Search for the cell housing the specified text and yield its [X, Y] center coordinate. 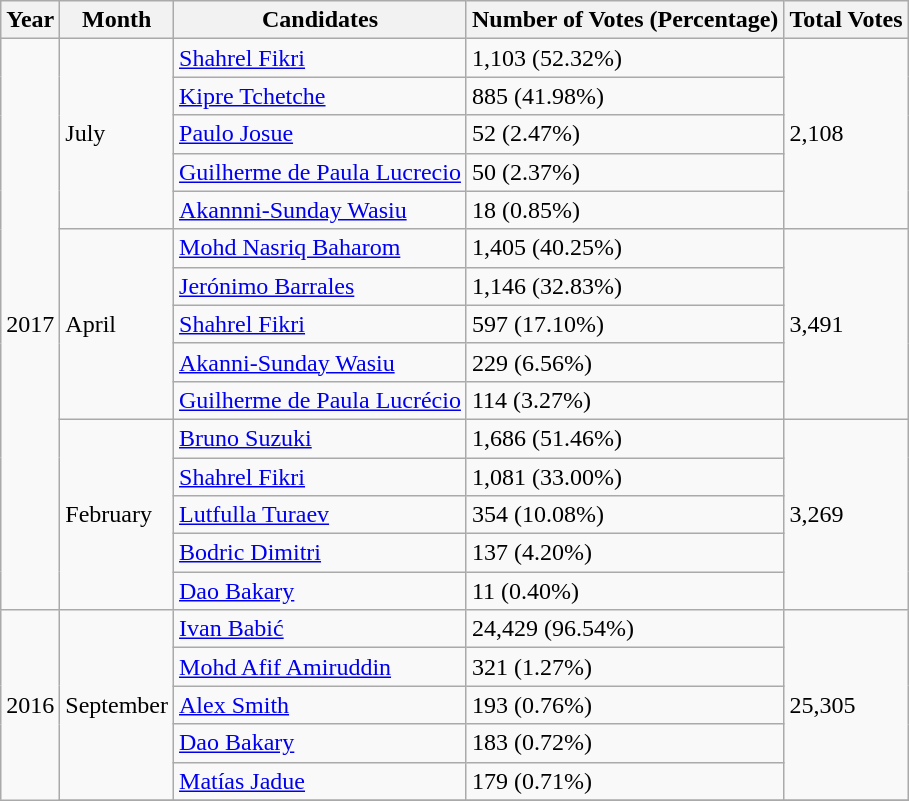
Month [117, 20]
Kipre Tchetche [320, 96]
2,108 [846, 134]
193 (0.76%) [624, 705]
1,686 (51.46%) [624, 438]
Total Votes [846, 20]
50 (2.37%) [624, 172]
April [117, 324]
Bruno Suzuki [320, 438]
52 (2.47%) [624, 134]
Number of Votes (Percentage) [624, 20]
Akannni-Sunday Wasiu [320, 210]
1,081 (33.00%) [624, 477]
2017 [30, 324]
1,146 (32.83%) [624, 286]
February [117, 514]
183 (0.72%) [624, 743]
18 (0.85%) [624, 210]
July [117, 134]
1,405 (40.25%) [624, 248]
Guilherme de Paula Lucrecio [320, 172]
24,429 (96.54%) [624, 629]
137 (4.20%) [624, 553]
1,103 (52.32%) [624, 58]
Lutfulla Turaev [320, 515]
2016 [30, 705]
597 (17.10%) [624, 324]
179 (0.71%) [624, 781]
Year [30, 20]
Mohd Nasriq Baharom [320, 248]
Alex Smith [320, 705]
3,491 [846, 324]
11 (0.40%) [624, 591]
Jerónimo Barrales [320, 286]
Guilherme de Paula Lucrécio [320, 400]
Matías Jadue [320, 781]
Mohd Afif Amiruddin [320, 667]
321 (1.27%) [624, 667]
354 (10.08%) [624, 515]
114 (3.27%) [624, 400]
Akanni-Sunday Wasiu [320, 362]
Candidates [320, 20]
25,305 [846, 705]
885 (41.98%) [624, 96]
Paulo Josue [320, 134]
3,269 [846, 514]
Ivan Babić [320, 629]
September [117, 705]
Bodric Dimitri [320, 553]
229 (6.56%) [624, 362]
